Search for the cell housing the specified text and yield its [x, y] center coordinate. 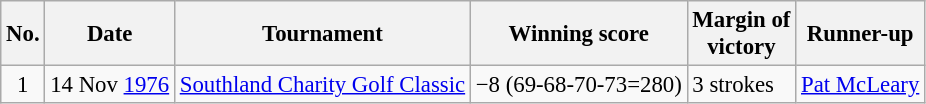
3 strokes [742, 85]
14 Nov 1976 [110, 85]
Margin ofvictory [742, 34]
Winning score [578, 34]
−8 (69-68-70-73=280) [578, 85]
Tournament [322, 34]
Southland Charity Golf Classic [322, 85]
No. [23, 34]
Date [110, 34]
Pat McLeary [860, 85]
Runner-up [860, 34]
1 [23, 85]
